Return [x, y] of the center of cell containing provided text 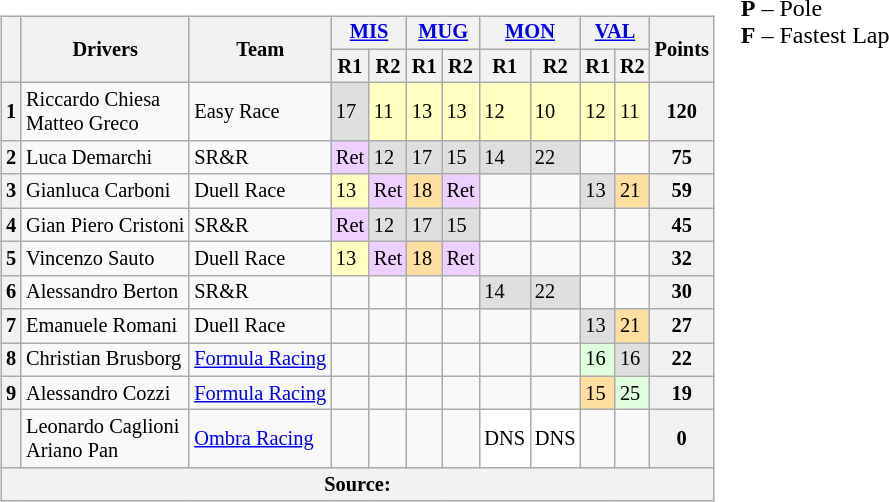
7 [11, 326]
1 [11, 112]
8 [11, 360]
MIS [369, 33]
Gianluca Carboni [105, 191]
Ombra Racing [260, 439]
Source: [357, 485]
Drivers [105, 50]
Leonardo Caglioni Ariano Pan [105, 439]
4 [11, 225]
Vincenzo Sauto [105, 259]
75 [682, 158]
Riccardo Chiesa Matteo Greco [105, 112]
Gian Piero Cristoni [105, 225]
Christian Brusborg [105, 360]
30 [682, 292]
Luca Demarchi [105, 158]
Points [682, 50]
32 [682, 259]
Alessandro Cozzi [105, 393]
3 [11, 191]
120 [682, 112]
10 [555, 112]
6 [11, 292]
0 [682, 439]
Alessandro Berton [105, 292]
Team [260, 50]
5 [11, 259]
27 [682, 326]
45 [682, 225]
25 [632, 393]
19 [682, 393]
Emanuele Romani [105, 326]
MUG [444, 33]
9 [11, 393]
Easy Race [260, 112]
59 [682, 191]
VAL [614, 33]
MON [530, 33]
2 [11, 158]
